From the cell containing the given text, extract its center point as (X, Y) coordinate. 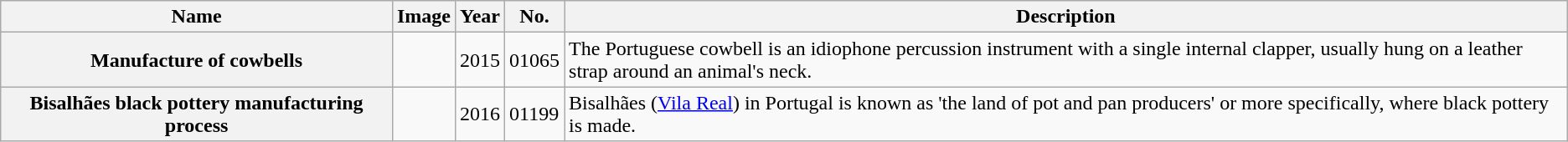
Year (479, 17)
2016 (479, 114)
01065 (534, 60)
Bisalhães black pottery manufacturing process (197, 114)
Image (424, 17)
01199 (534, 114)
The Portuguese cowbell is an idiophone percussion instrument with a single internal clapper, usually hung on a leather strap around an animal's neck. (1066, 60)
2015 (479, 60)
Manufacture of cowbells (197, 60)
Bisalhães (Vila Real) in Portugal is known as 'the land of pot and pan producers' or more specifically, where black pottery is made. (1066, 114)
No. (534, 17)
Name (197, 17)
Description (1066, 17)
